From the cell containing the given text, extract its center point as (x, y) coordinate. 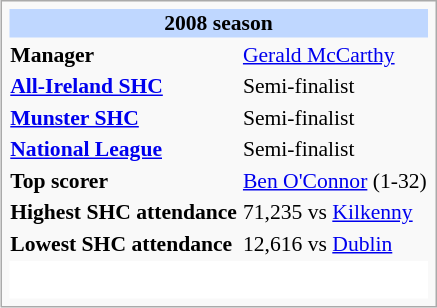
Gerald McCarthy (334, 54)
National League (124, 149)
Munster SHC (124, 117)
Highest SHC attendance (124, 212)
12,616 vs Dublin (334, 243)
Manager (124, 54)
Lowest SHC attendance (124, 243)
71,235 vs Kilkenny (334, 212)
2008 season (218, 23)
All-Ireland SHC (124, 86)
Ben O'Connor (1-32) (334, 180)
Top scorer (124, 180)
